Determine the [X, Y] coordinate at the center of the cell enclosing the given text.  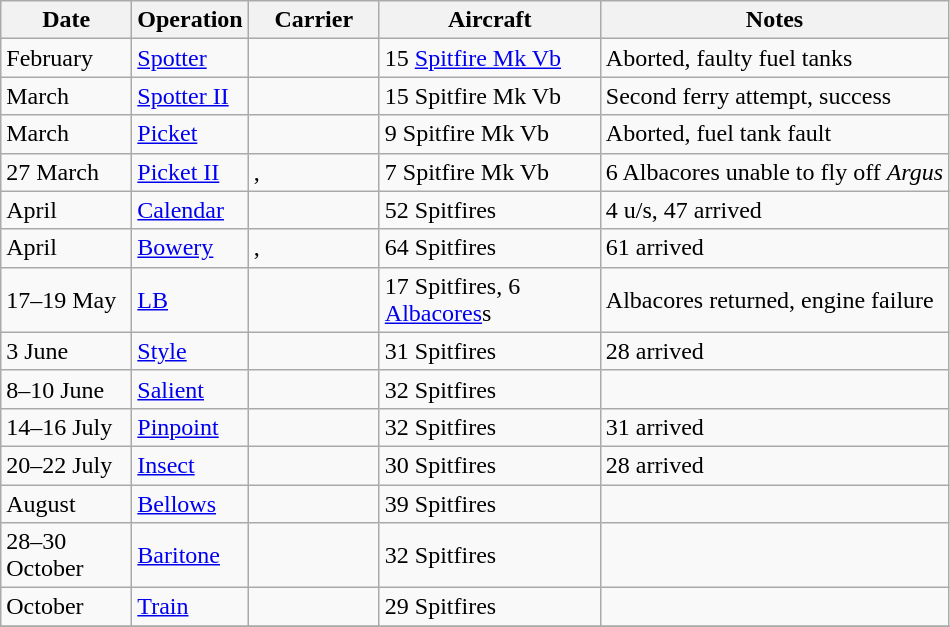
Bowery [190, 248]
Style [190, 351]
Salient [190, 389]
Operation [190, 20]
31 Spitfires [490, 351]
29 Spitfires [490, 607]
Carrier [314, 20]
Notes [774, 20]
27 March [66, 172]
Date [66, 20]
Insect [190, 465]
October [66, 607]
31 arrived [774, 427]
8–10 June [66, 389]
61 arrived [774, 248]
30 Spitfires [490, 465]
17–19 May [66, 300]
Pinpoint [190, 427]
Picket II [190, 172]
Picket [190, 134]
Baritone [190, 556]
Albacores returned, engine failure [774, 300]
4 u/s, 47 arrived [774, 210]
Aborted, faulty fuel tanks [774, 58]
9 Spitfire Mk Vb [490, 134]
Bellows [190, 503]
Spotter II [190, 96]
6 Albacores unable to fly off Argus [774, 172]
17 Spitfires, 6 Albacoress [490, 300]
Aborted, fuel tank fault [774, 134]
LB [190, 300]
39 Spitfires [490, 503]
28–30 October [66, 556]
Calendar [190, 210]
64 Spitfires [490, 248]
Train [190, 607]
Second ferry attempt, success [774, 96]
52 Spitfires [490, 210]
August [66, 503]
Aircraft [490, 20]
14–16 July [66, 427]
7 Spitfire Mk Vb [490, 172]
February [66, 58]
3 June [66, 351]
20–22 July [66, 465]
Spotter [190, 58]
